Detect which cell encompasses the target text, then output its (x, y) center coordinate. 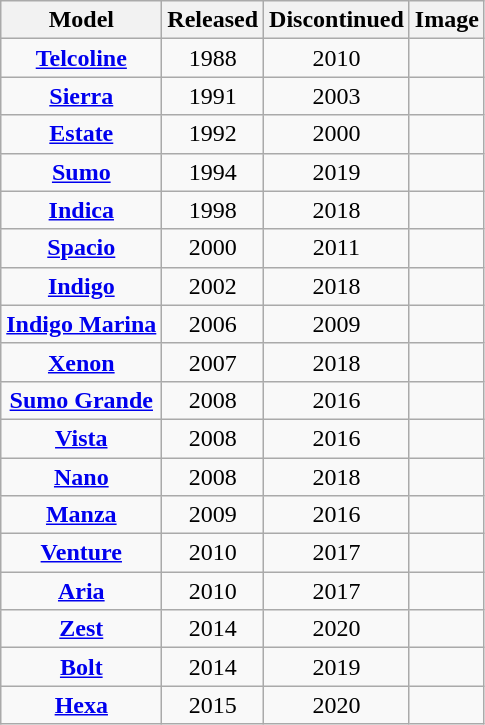
2003 (337, 96)
Spacio (82, 248)
Sumo (82, 172)
Released (213, 20)
Discontinued (337, 20)
2007 (213, 362)
Venture (82, 553)
Estate (82, 134)
1988 (213, 58)
1991 (213, 96)
Zest (82, 629)
1998 (213, 210)
Manza (82, 515)
Telcoline (82, 58)
Bolt (82, 667)
2006 (213, 324)
2011 (337, 248)
2015 (213, 705)
1994 (213, 172)
Sierra (82, 96)
Aria (82, 591)
Nano (82, 477)
Indica (82, 210)
Indigo Marina (82, 324)
2002 (213, 286)
Vista (82, 438)
Model (82, 20)
Sumo Grande (82, 400)
1992 (213, 134)
Hexa (82, 705)
Indigo (82, 286)
Xenon (82, 362)
Image (446, 20)
